Locate the cell with the specified text and output its [x, y] center coordinate. 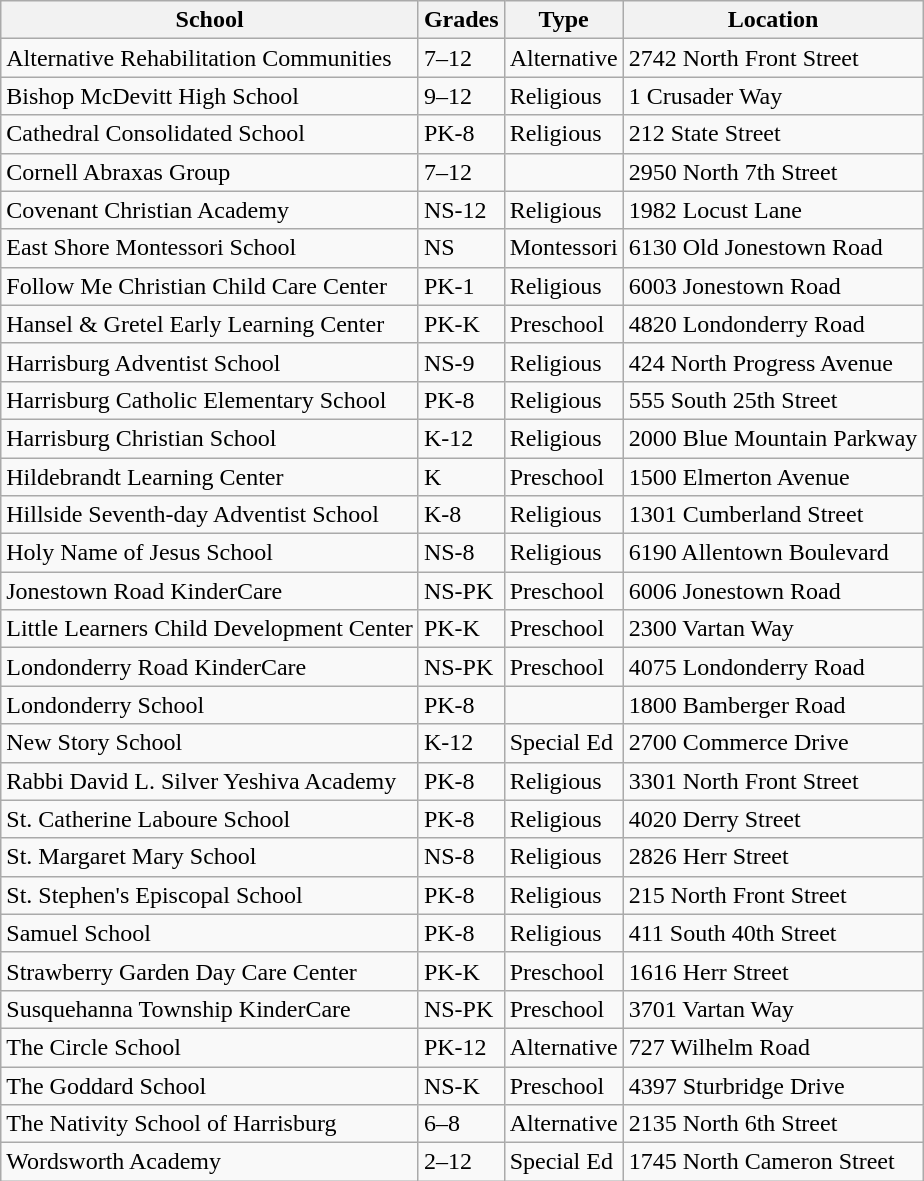
4397 Sturbridge Drive [773, 1085]
Bishop McDevitt High School [210, 96]
6190 Allentown Boulevard [773, 553]
New Story School [210, 743]
Hansel & Gretel Early Learning Center [210, 324]
4020 Derry Street [773, 819]
Holy Name of Jesus School [210, 553]
Strawberry Garden Day Care Center [210, 971]
6–8 [461, 1124]
Grades [461, 20]
727 Wilhelm Road [773, 1047]
Samuel School [210, 933]
Jonestown Road KinderCare [210, 591]
555 South 25th Street [773, 400]
Little Learners Child Development Center [210, 629]
The Circle School [210, 1047]
School [210, 20]
2000 Blue Mountain Parkway [773, 438]
Type [564, 20]
NS [461, 248]
K-8 [461, 515]
1745 North Cameron Street [773, 1162]
Wordsworth Academy [210, 1162]
2950 North 7th Street [773, 172]
411 South 40th Street [773, 933]
St. Stephen's Episcopal School [210, 895]
Susquehanna Township KinderCare [210, 1009]
2135 North 6th Street [773, 1124]
1301 Cumberland Street [773, 515]
PK-1 [461, 286]
Harrisburg Adventist School [210, 362]
Hillside Seventh-day Adventist School [210, 515]
NS-K [461, 1085]
Montessori [564, 248]
2742 North Front Street [773, 58]
4075 Londonderry Road [773, 667]
1982 Locust Lane [773, 210]
NS-9 [461, 362]
1616 Herr Street [773, 971]
Londonderry School [210, 705]
1500 Elmerton Avenue [773, 477]
2826 Herr Street [773, 857]
St. Margaret Mary School [210, 857]
The Nativity School of Harrisburg [210, 1124]
St. Catherine Laboure School [210, 819]
3301 North Front Street [773, 781]
6130 Old Jonestown Road [773, 248]
Londonderry Road KinderCare [210, 667]
Cathedral Consolidated School [210, 134]
PK-12 [461, 1047]
Hildebrandt Learning Center [210, 477]
Harrisburg Christian School [210, 438]
6006 Jonestown Road [773, 591]
215 North Front Street [773, 895]
3701 Vartan Way [773, 1009]
2300 Vartan Way [773, 629]
Alternative Rehabilitation Communities [210, 58]
Covenant Christian Academy [210, 210]
NS-12 [461, 210]
6003 Jonestown Road [773, 286]
2–12 [461, 1162]
East Shore Montessori School [210, 248]
Follow Me Christian Child Care Center [210, 286]
212 State Street [773, 134]
The Goddard School [210, 1085]
1 Crusader Way [773, 96]
424 North Progress Avenue [773, 362]
K [461, 477]
Rabbi David L. Silver Yeshiva Academy [210, 781]
1800 Bamberger Road [773, 705]
Cornell Abraxas Group [210, 172]
Location [773, 20]
2700 Commerce Drive [773, 743]
9–12 [461, 96]
4820 Londonderry Road [773, 324]
Harrisburg Catholic Elementary School [210, 400]
